Determine the (x, y) coordinate at the center of the cell enclosing the given text.  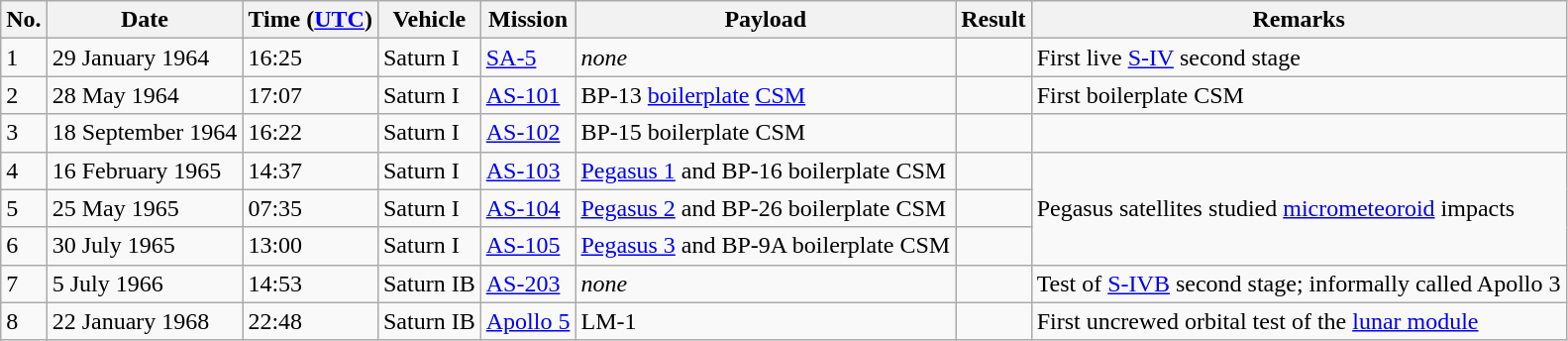
5 (24, 208)
LM-1 (766, 321)
Pegasus 2 and BP-26 boilerplate CSM (766, 208)
4 (24, 170)
Vehicle (429, 20)
16:22 (311, 133)
AS-103 (528, 170)
First boilerplate CSM (1299, 95)
AS-102 (528, 133)
BP-13 boilerplate CSM (766, 95)
SA-5 (528, 57)
17:07 (311, 95)
14:53 (311, 284)
14:37 (311, 170)
6 (24, 246)
16:25 (311, 57)
Date (145, 20)
30 July 1965 (145, 246)
Pegasus satellites studied micrometeoroid impacts (1299, 208)
Pegasus 3 and BP-9A boilerplate CSM (766, 246)
Result (993, 20)
25 May 1965 (145, 208)
22:48 (311, 321)
13:00 (311, 246)
8 (24, 321)
16 February 1965 (145, 170)
18 September 1964 (145, 133)
28 May 1964 (145, 95)
AS-101 (528, 95)
First live S-IV second stage (1299, 57)
Time (UTC) (311, 20)
First uncrewed orbital test of the lunar module (1299, 321)
1 (24, 57)
No. (24, 20)
BP-15 boilerplate CSM (766, 133)
Pegasus 1 and BP-16 boilerplate CSM (766, 170)
Mission (528, 20)
3 (24, 133)
AS-105 (528, 246)
07:35 (311, 208)
7 (24, 284)
22 January 1968 (145, 321)
2 (24, 95)
AS-104 (528, 208)
AS-203 (528, 284)
5 July 1966 (145, 284)
Remarks (1299, 20)
Test of S-IVB second stage; informally called Apollo 3 (1299, 284)
29 January 1964 (145, 57)
Payload (766, 20)
Apollo 5 (528, 321)
